Pinpoint the cell where the given text exists, returning its (X, Y) midpoint coordinate. 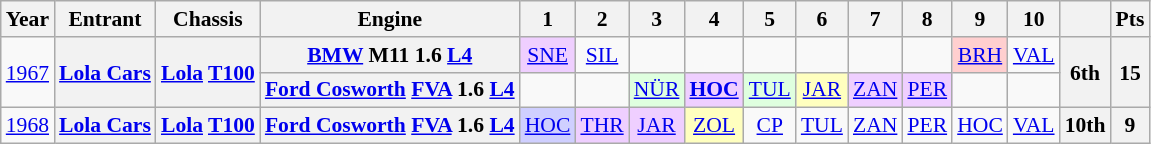
CP (770, 126)
7 (875, 19)
1968 (28, 126)
1967 (28, 72)
6 (822, 19)
Entrant (105, 19)
THR (602, 126)
BRH (980, 55)
2 (602, 19)
SIL (602, 55)
1 (548, 19)
5 (770, 19)
15 (1130, 72)
BMW M11 1.6 L4 (390, 55)
8 (927, 19)
Pts (1130, 19)
4 (714, 19)
SNE (548, 55)
ZOL (714, 126)
10 (1034, 19)
NÜR (657, 90)
Chassis (208, 19)
10th (1086, 126)
Engine (390, 19)
Year (28, 19)
6th (1086, 72)
3 (657, 19)
